Identify which cell holds the provided text, then report its (X, Y) central coordinate. 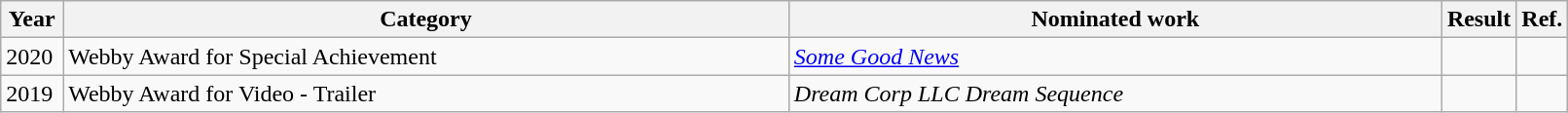
Some Good News (1115, 56)
Dream Corp LLC Dream Sequence (1115, 94)
2020 (32, 56)
Year (32, 19)
Result (1478, 19)
Nominated work (1115, 19)
Webby Award for Special Achievement (426, 56)
Ref. (1542, 19)
Category (426, 19)
Webby Award for Video - Trailer (426, 94)
2019 (32, 94)
